Identify which cell holds the provided text, then report its (x, y) central coordinate. 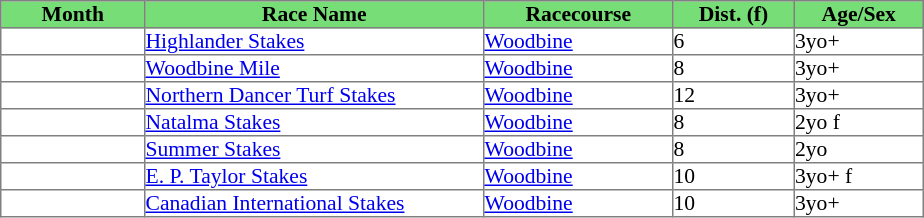
Race Name (314, 14)
2yo f (858, 122)
Age/Sex (858, 14)
Summer Stakes (314, 150)
12 (734, 96)
6 (734, 42)
Woodbine Mile (314, 68)
Canadian International Stakes (314, 204)
Dist. (f) (734, 14)
2yo (858, 150)
E. P. Taylor Stakes (314, 176)
Racecourse (578, 14)
Highlander Stakes (314, 42)
Northern Dancer Turf Stakes (314, 96)
Natalma Stakes (314, 122)
3yo+ f (858, 176)
Month (73, 14)
